Return the (X, Y) coordinate for the center point of the cell that contains the specified text.  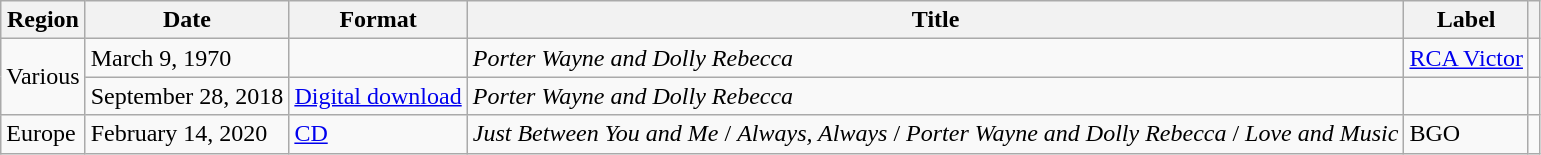
September 28, 2018 (187, 96)
Format (378, 20)
Various (43, 77)
Label (1466, 20)
Europe (43, 134)
CD (378, 134)
RCA Victor (1466, 58)
Digital download (378, 96)
Date (187, 20)
Title (936, 20)
Region (43, 20)
February 14, 2020 (187, 134)
March 9, 1970 (187, 58)
BGO (1466, 134)
Just Between You and Me / Always, Always / Porter Wayne and Dolly Rebecca / Love and Music (936, 134)
